Pinpoint the cell where the given text exists, returning its [X, Y] midpoint coordinate. 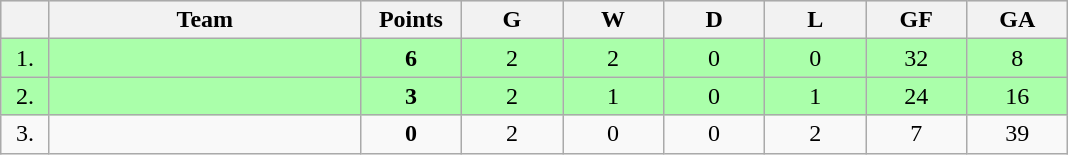
3. [26, 134]
32 [916, 58]
G [512, 20]
39 [1018, 134]
GF [916, 20]
W [612, 20]
D [714, 20]
3 [410, 96]
GA [1018, 20]
Points [410, 20]
6 [410, 58]
L [816, 20]
7 [916, 134]
24 [916, 96]
1. [26, 58]
2. [26, 96]
16 [1018, 96]
Team [204, 20]
8 [1018, 58]
